Locate the cell with the specified text and output its (X, Y) center coordinate. 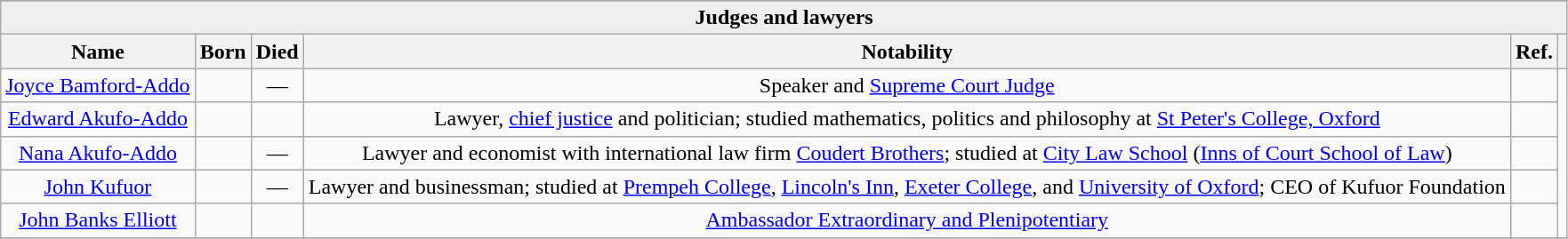
Name (98, 52)
Notability (907, 52)
Died (277, 52)
Speaker and Supreme Court Judge (907, 85)
Ambassador Extraordinary and Plenipotentiary (907, 220)
Lawyer and businessman; studied at Prempeh College, Lincoln's Inn, Exeter College, and University of Oxford; CEO of Kufuor Foundation (907, 187)
Nana Akufo-Addo (98, 153)
Judges and lawyers (784, 18)
Ref. (1533, 52)
Joyce Bamford-Addo (98, 85)
John Kufuor (98, 187)
Born (222, 52)
Lawyer and economist with international law firm Coudert Brothers; studied at City Law School (Inns of Court School of Law) (907, 153)
John Banks Elliott (98, 220)
Lawyer, chief justice and politician; studied mathematics, politics and philosophy at St Peter's College, Oxford (907, 119)
Edward Akufo-Addo (98, 119)
